Locate the cell with the specified text and output its [X, Y] center coordinate. 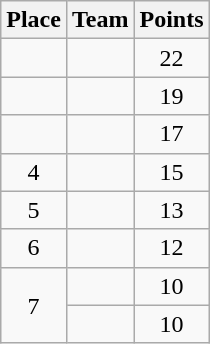
22 [172, 58]
6 [34, 248]
7 [34, 305]
Points [172, 20]
4 [34, 172]
19 [172, 96]
15 [172, 172]
17 [172, 134]
Team [100, 20]
13 [172, 210]
12 [172, 248]
Place [34, 20]
5 [34, 210]
